Capture the cell that displays the provided text and extract its [x, y] central coordinate. 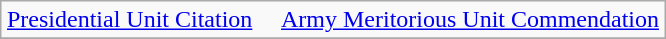
Presidential Unit Citation Army Meritorious Unit Commendation [332, 20]
